Provide the (x, y) coordinate of the cell's center where the given text is located.  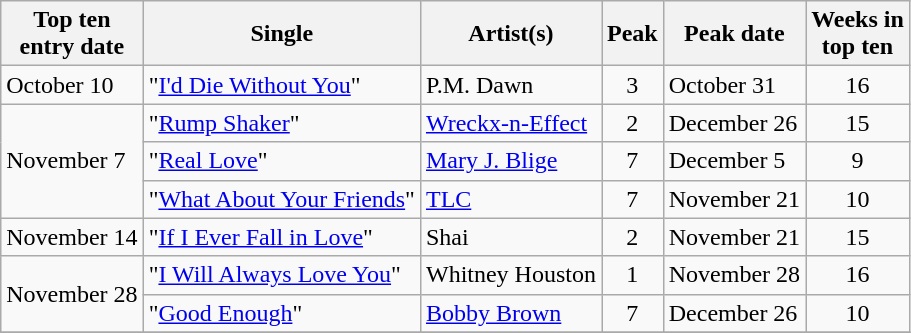
Peak date (734, 34)
October 10 (72, 85)
December 5 (734, 161)
TLC (510, 199)
"What About Your Friends" (282, 199)
Bobby Brown (510, 313)
"Real Love" (282, 161)
1 (633, 275)
"If I Ever Fall in Love" (282, 237)
3 (633, 85)
Artist(s) (510, 34)
Top tenentry date (72, 34)
Single (282, 34)
"Good Enough" (282, 313)
Mary J. Blige (510, 161)
9 (858, 161)
"I'd Die Without You" (282, 85)
Peak (633, 34)
P.M. Dawn (510, 85)
Weeks intop ten (858, 34)
November 7 (72, 161)
November 14 (72, 237)
October 31 (734, 85)
Whitney Houston (510, 275)
"I Will Always Love You" (282, 275)
Shai (510, 237)
"Rump Shaker" (282, 123)
Wreckx-n-Effect (510, 123)
